Provide the (x, y) coordinate of the cell's center where the given text is located.  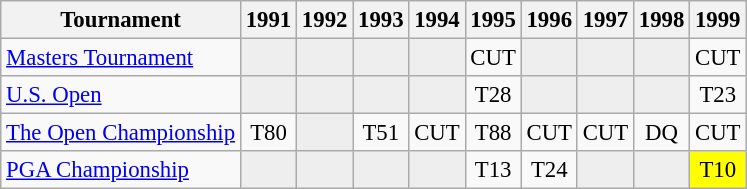
T24 (549, 170)
1999 (718, 20)
1997 (605, 20)
1993 (381, 20)
DQ (661, 133)
T28 (493, 95)
Masters Tournament (121, 58)
1991 (268, 20)
T10 (718, 170)
T51 (381, 133)
PGA Championship (121, 170)
The Open Championship (121, 133)
1998 (661, 20)
1996 (549, 20)
T80 (268, 133)
T88 (493, 133)
Tournament (121, 20)
1995 (493, 20)
T23 (718, 95)
1992 (325, 20)
U.S. Open (121, 95)
T13 (493, 170)
1994 (437, 20)
